Return [x, y] of the center of cell containing provided text 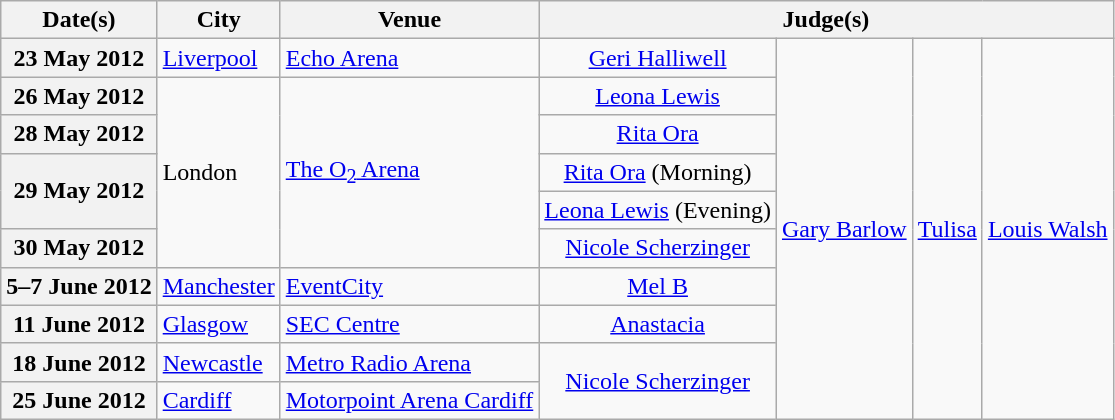
30 May 2012 [79, 248]
Motorpoint Arena Cardiff [410, 400]
23 May 2012 [79, 58]
Liverpool [218, 58]
Tulisa [947, 230]
25 June 2012 [79, 400]
Metro Radio Arena [410, 362]
Louis Walsh [1048, 230]
City [218, 20]
Geri Halliwell [658, 58]
Newcastle [218, 362]
The O2 Arena [410, 172]
18 June 2012 [79, 362]
Venue [410, 20]
Rita Ora [658, 134]
Glasgow [218, 324]
Leona Lewis [658, 96]
26 May 2012 [79, 96]
Echo Arena [410, 58]
Mel B [658, 286]
Leona Lewis (Evening) [658, 210]
29 May 2012 [79, 191]
Cardiff [218, 400]
Rita Ora (Morning) [658, 172]
Gary Barlow [844, 230]
EventCity [410, 286]
SEC Centre [410, 324]
5–7 June 2012 [79, 286]
Manchester [218, 286]
11 June 2012 [79, 324]
Date(s) [79, 20]
London [218, 172]
Judge(s) [826, 20]
Anastacia [658, 324]
28 May 2012 [79, 134]
